Scan for the cell matching the given text and deliver its (X, Y) coordinate at center. 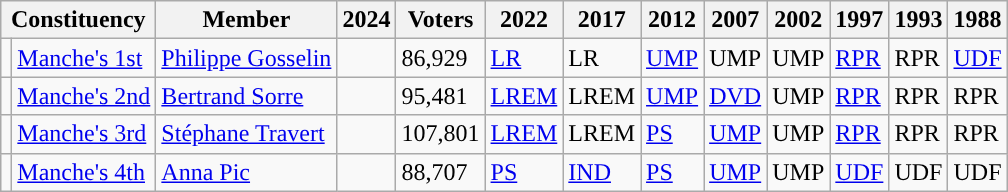
IND (602, 172)
Manche's 4th (84, 172)
86,929 (440, 58)
1988 (978, 20)
Constituency (78, 20)
Bertrand Sorre (246, 96)
Stéphane Travert (246, 134)
2002 (798, 20)
2022 (524, 20)
107,801 (440, 134)
DVD (736, 96)
Manche's 1st (84, 58)
Philippe Gosselin (246, 58)
Manche's 2nd (84, 96)
Manche's 3rd (84, 134)
2017 (602, 20)
2007 (736, 20)
Member (246, 20)
2012 (672, 20)
95,481 (440, 96)
2024 (366, 20)
Anna Pic (246, 172)
88,707 (440, 172)
1993 (918, 20)
1997 (860, 20)
Voters (440, 20)
